Detect which cell encompasses the target text, then output its (X, Y) center coordinate. 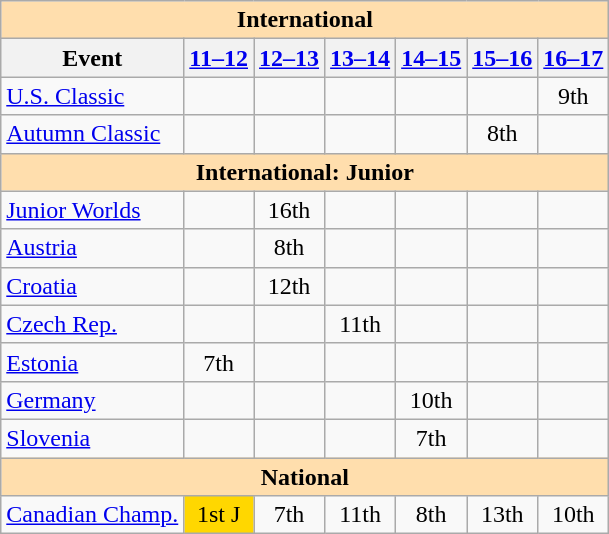
Austria (92, 248)
13–14 (360, 58)
Event (92, 58)
Croatia (92, 286)
16–17 (574, 58)
16th (290, 210)
9th (574, 96)
Germany (92, 400)
Autumn Classic (92, 134)
14–15 (432, 58)
Junior Worlds (92, 210)
15–16 (502, 58)
International: Junior (305, 172)
Slovenia (92, 438)
12th (290, 286)
1st J (219, 515)
Czech Rep. (92, 324)
12–13 (290, 58)
Estonia (92, 362)
International (305, 20)
11–12 (219, 58)
U.S. Classic (92, 96)
Canadian Champ. (92, 515)
13th (502, 515)
National (305, 477)
